Locate the cell with the specified text and output its (X, Y) center coordinate. 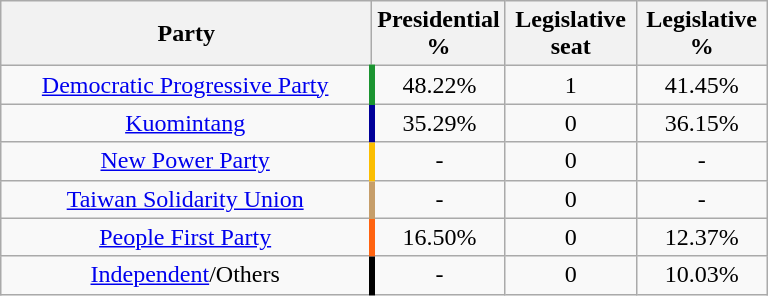
People First Party (186, 237)
Democratic Progressive Party (186, 85)
Party (186, 34)
1 (570, 85)
41.45% (702, 85)
Taiwan Solidarity Union (186, 199)
36.15% (702, 123)
10.03% (702, 275)
16.50% (438, 237)
12.37% (702, 237)
Independent/Others (186, 275)
Kuomintang (186, 123)
48.22% (438, 85)
Presidential % (438, 34)
Legislative % (702, 34)
Legislative seat (570, 34)
New Power Party (186, 161)
35.29% (438, 123)
